Locate the cell with the specified text and output its (X, Y) center coordinate. 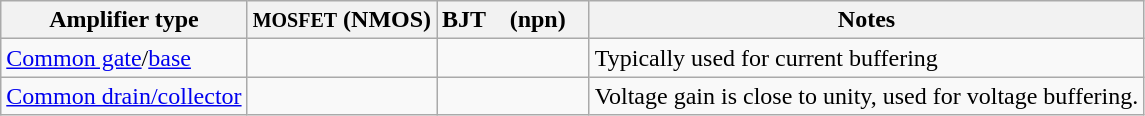
MOSFET (NMOS) (342, 20)
Voltage gain is close to unity, used for voltage buffering. (866, 96)
BJT (npn) (514, 20)
Notes (866, 20)
Typically used for current buffering (866, 58)
Common drain/collector (124, 96)
Common gate/base (124, 58)
Amplifier type (124, 20)
